Extract the [X, Y] coordinate from the center of the cell holding the provided text.  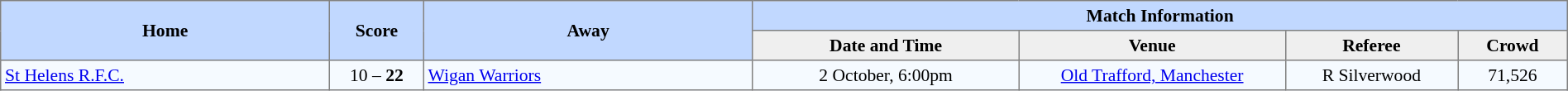
Venue [1152, 45]
2 October, 6:00pm [886, 75]
Old Trafford, Manchester [1152, 75]
10 – 22 [377, 75]
Wigan Warriors [588, 75]
Match Information [1159, 16]
Referee [1371, 45]
Away [588, 31]
Crowd [1513, 45]
R Silverwood [1371, 75]
Score [377, 31]
St Helens R.F.C. [165, 75]
Home [165, 31]
71,526 [1513, 75]
Date and Time [886, 45]
